Return the [x, y] coordinate for the center point of the cell that contains the specified text.  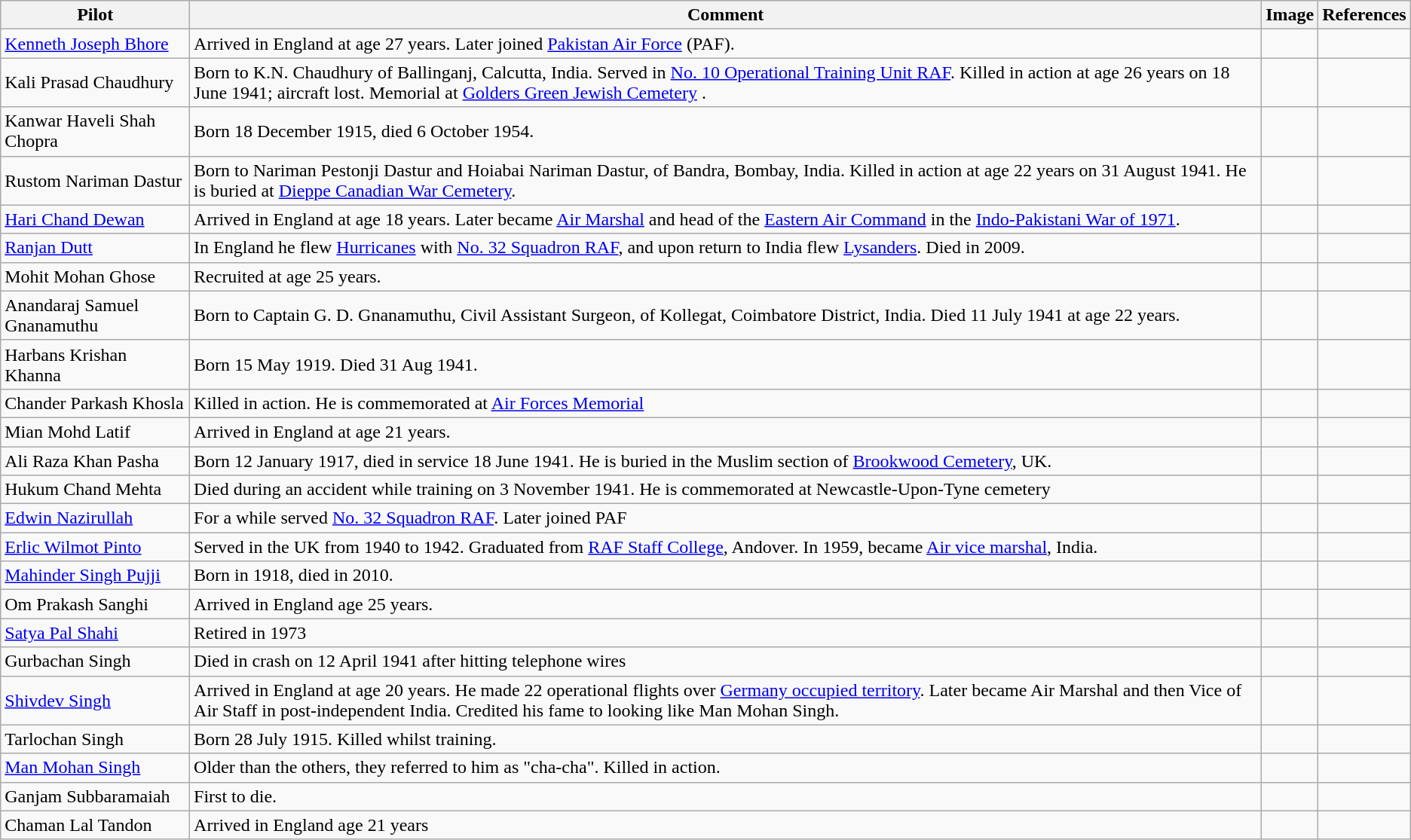
Kanwar Haveli Shah Chopra [95, 131]
Gurbachan Singh [95, 661]
First to die. [726, 796]
Killed in action. He is commemorated at Air Forces Memorial [726, 403]
Hukum Chand Mehta [95, 490]
Born in 1918, died in 2010. [726, 576]
Kenneth Joseph Bhore [95, 44]
Rustom Nariman Dastur [95, 181]
Hari Chand Dewan [95, 219]
Shivdev Singh [95, 701]
Chaman Lal Tandon [95, 825]
Ganjam Subbaramaiah [95, 796]
Born to Captain G. D. Gnanamuthu, Civil Assistant Surgeon, of Kollegat, Coimbatore District, India. Died 11 July 1941 at age 22 years. [726, 315]
Arrived in England age 25 years. [726, 604]
Mahinder Singh Pujji [95, 576]
For a while served No. 32 Squadron RAF. Later joined PAF [726, 518]
Arrived in England at age 21 years. [726, 432]
Ranjan Dutt [95, 248]
Arrived in England age 21 years [726, 825]
Arrived in England at age 27 years. Later joined Pakistan Air Force (PAF). [726, 44]
Served in the UK from 1940 to 1942. Graduated from RAF Staff College, Andover. In 1959, became Air vice marshal, India. [726, 547]
Image [1290, 15]
Died during an accident while training on 3 November 1941. He is commemorated at Newcastle-Upon-Tyne cemetery [726, 490]
Died in crash on 12 April 1941 after hitting telephone wires [726, 661]
Comment [726, 15]
Older than the others, they referred to him as "cha-cha". Killed in action. [726, 768]
Harbans Krishan Khanna [95, 365]
Anandaraj Samuel Gnanamuthu [95, 315]
Arrived in England at age 18 years. Later became Air Marshal and head of the Eastern Air Command in the Indo-Pakistani War of 1971. [726, 219]
Born 12 January 1917, died in service 18 June 1941. He is buried in the Muslim section of Brookwood Cemetery, UK. [726, 460]
In England he flew Hurricanes with No. 32 Squadron RAF, and upon return to India flew Lysanders. Died in 2009. [726, 248]
Chander Parkash Khosla [95, 403]
Recruited at age 25 years. [726, 276]
Kali Prasad Chaudhury [95, 83]
References [1364, 15]
Born 18 December 1915, died 6 October 1954. [726, 131]
Pilot [95, 15]
Om Prakash Sanghi [95, 604]
Edwin Nazirullah [95, 518]
Man Mohan Singh [95, 768]
Retired in 1973 [726, 633]
Mohit Mohan Ghose [95, 276]
Mian Mohd Latif [95, 432]
Tarlochan Singh [95, 739]
Born 28 July 1915. Killed whilst training. [726, 739]
Erlic Wilmot Pinto [95, 547]
Born 15 May 1919. Died 31 Aug 1941. [726, 365]
Satya Pal Shahi [95, 633]
Ali Raza Khan Pasha [95, 460]
